Find where the given text appears and provide that cell's center as (x, y) coordinate. 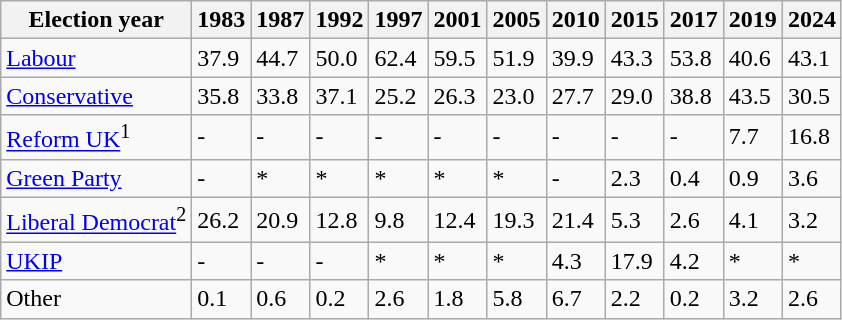
23.0 (516, 96)
UKIP (96, 261)
44.7 (280, 58)
2024 (812, 20)
17.9 (634, 261)
2.2 (634, 299)
53.8 (694, 58)
7.7 (752, 138)
1992 (340, 20)
0.1 (222, 299)
33.8 (280, 96)
50.0 (340, 58)
12.8 (340, 220)
1983 (222, 20)
0.6 (280, 299)
Labour (96, 58)
Liberal Democrat2 (96, 220)
51.9 (516, 58)
2017 (694, 20)
2019 (752, 20)
6.7 (576, 299)
5.3 (634, 220)
25.2 (398, 96)
27.7 (576, 96)
30.5 (812, 96)
5.8 (516, 299)
4.3 (576, 261)
37.9 (222, 58)
35.8 (222, 96)
26.3 (458, 96)
Other (96, 299)
Reform UK1 (96, 138)
3.6 (812, 178)
Conservative (96, 96)
0.9 (752, 178)
12.4 (458, 220)
2010 (576, 20)
19.3 (516, 220)
26.2 (222, 220)
59.5 (458, 58)
20.9 (280, 220)
Election year (96, 20)
1987 (280, 20)
0.4 (694, 178)
1997 (398, 20)
21.4 (576, 220)
16.8 (812, 138)
4.2 (694, 261)
Green Party (96, 178)
4.1 (752, 220)
2001 (458, 20)
2005 (516, 20)
9.8 (398, 220)
2015 (634, 20)
43.5 (752, 96)
62.4 (398, 58)
43.1 (812, 58)
37.1 (340, 96)
38.8 (694, 96)
1.8 (458, 299)
43.3 (634, 58)
29.0 (634, 96)
40.6 (752, 58)
2.3 (634, 178)
39.9 (576, 58)
